Scan for the cell matching the given text and deliver its (x, y) coordinate at center. 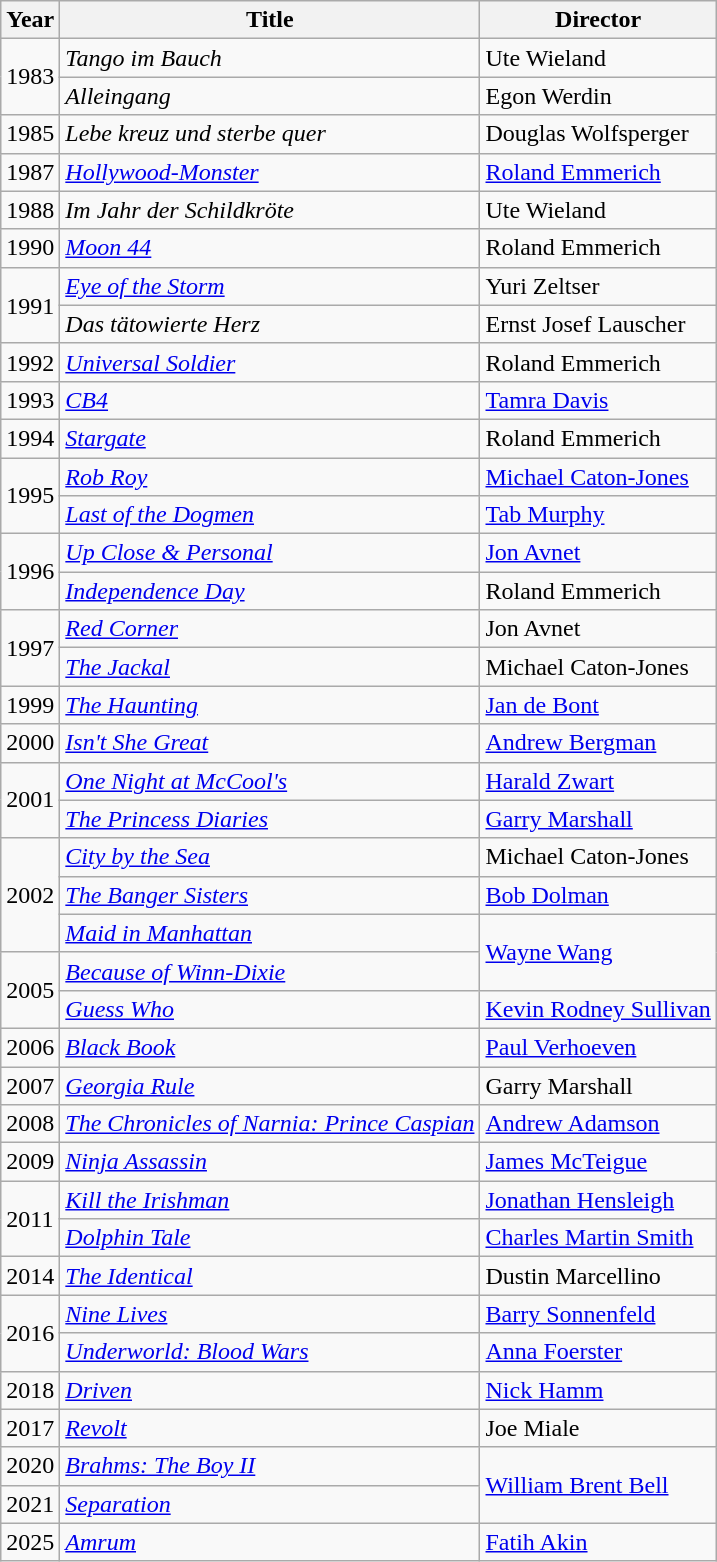
Stargate (270, 438)
Moon 44 (270, 248)
2006 (30, 1047)
Ernst Josef Lauscher (598, 324)
1991 (30, 305)
Up Close & Personal (270, 553)
Jan de Bont (598, 705)
2017 (30, 1428)
2014 (30, 1276)
CB4 (270, 400)
Isn't She Great (270, 743)
Andrew Bergman (598, 743)
Brahms: The Boy II (270, 1466)
1985 (30, 134)
Egon Werdin (598, 96)
Georgia Rule (270, 1085)
Universal Soldier (270, 362)
City by the Sea (270, 857)
Paul Verhoeven (598, 1047)
Im Jahr der Schildkröte (270, 210)
Barry Sonnenfeld (598, 1314)
Guess Who (270, 1009)
Bob Dolman (598, 895)
2018 (30, 1390)
Separation (270, 1504)
The Identical (270, 1276)
Because of Winn-Dixie (270, 971)
Lebe kreuz und sterbe quer (270, 134)
Black Book (270, 1047)
Das tätowierte Herz (270, 324)
Tango im Bauch (270, 58)
2021 (30, 1504)
2001 (30, 800)
1988 (30, 210)
1999 (30, 705)
1994 (30, 438)
Alleingang (270, 96)
Eye of the Storm (270, 286)
Underworld: Blood Wars (270, 1352)
Fatih Akin (598, 1542)
Tab Murphy (598, 515)
The Chronicles of Narnia: Prince Caspian (270, 1124)
Kill the Irishman (270, 1200)
Nine Lives (270, 1314)
2009 (30, 1162)
James McTeigue (598, 1162)
1997 (30, 648)
2025 (30, 1542)
Driven (270, 1390)
1993 (30, 400)
1996 (30, 572)
1987 (30, 172)
Amrum (270, 1542)
Nick Hamm (598, 1390)
Wayne Wang (598, 952)
Last of the Dogmen (270, 515)
Tamra Davis (598, 400)
Anna Foerster (598, 1352)
The Jackal (270, 667)
2005 (30, 990)
Jonathan Hensleigh (598, 1200)
2011 (30, 1219)
Charles Martin Smith (598, 1238)
2008 (30, 1124)
Joe Miale (598, 1428)
2002 (30, 895)
Revolt (270, 1428)
Kevin Rodney Sullivan (598, 1009)
2000 (30, 743)
2020 (30, 1466)
Independence Day (270, 591)
Dolphin Tale (270, 1238)
Harald Zwart (598, 781)
The Haunting (270, 705)
William Brent Bell (598, 1485)
Dustin Marcellino (598, 1276)
1992 (30, 362)
Yuri Zeltser (598, 286)
1983 (30, 77)
Year (30, 20)
1995 (30, 496)
2007 (30, 1085)
2016 (30, 1333)
The Princess Diaries (270, 819)
Red Corner (270, 629)
Andrew Adamson (598, 1124)
One Night at McCool's (270, 781)
Director (598, 20)
Maid in Manhattan (270, 933)
Ninja Assassin (270, 1162)
Hollywood-Monster (270, 172)
The Banger Sisters (270, 895)
1990 (30, 248)
Douglas Wolfsperger (598, 134)
Title (270, 20)
Rob Roy (270, 477)
